For the text-containing cell, return its midpoint in [X, Y] coordinate format. 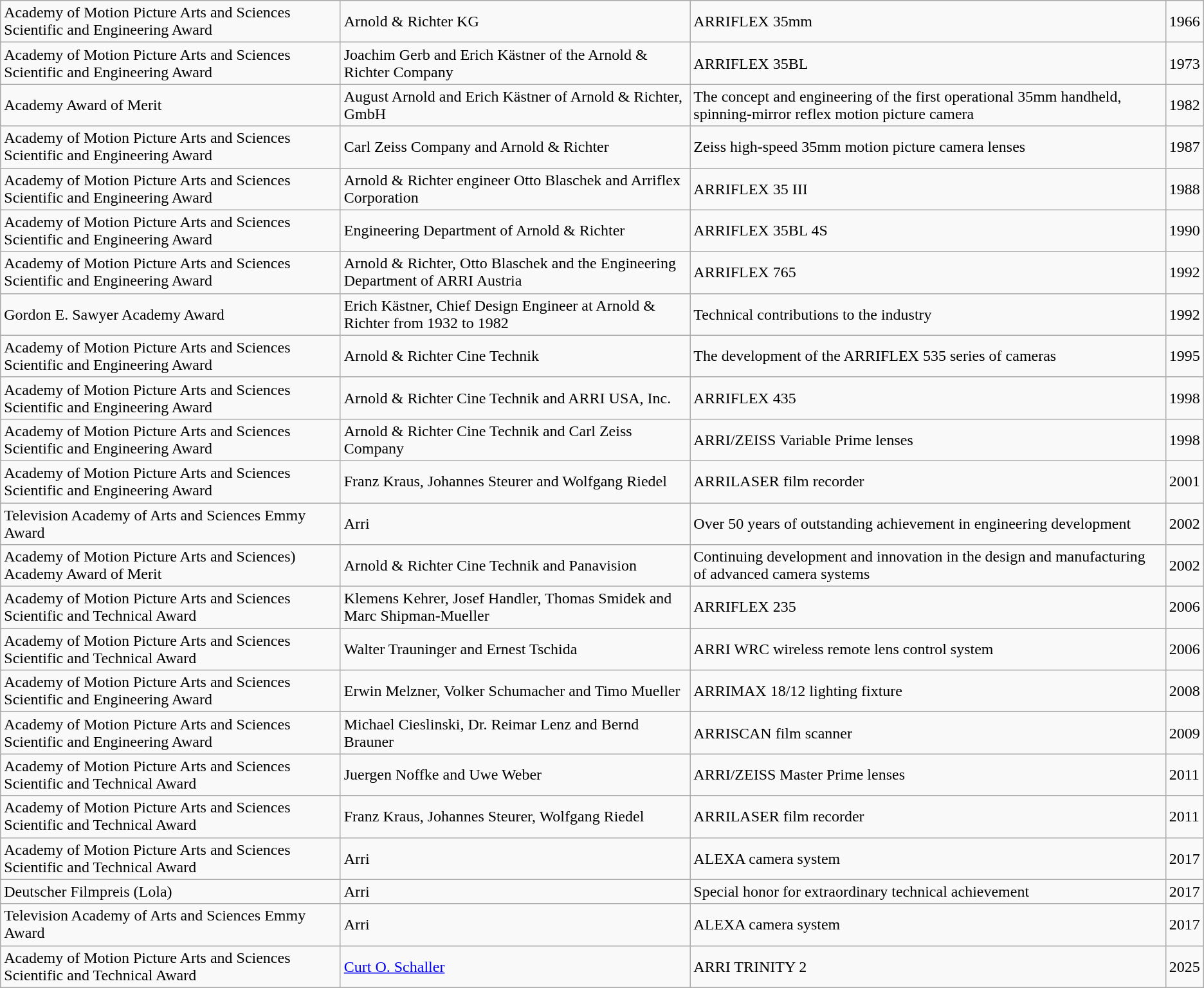
Gordon E. Sawyer Academy Award [170, 314]
1995 [1185, 356]
Arnold & Richter Cine Technik and ARRI USA, Inc. [515, 398]
ARRIFLEX 435 [927, 398]
Klemens Kehrer, Josef Handler, Thomas Smidek and Marc Shipman-Mueller [515, 607]
1988 [1185, 189]
Erich Kästner, Chief Design Engineer at Arnold & Richter from 1932 to 1982 [515, 314]
2025 [1185, 966]
Juergen Noffke and Uwe Weber [515, 774]
Arnold & Richter engineer Otto Blaschek and Arriflex Corporation [515, 189]
Carl Zeiss Company and Arnold & Richter [515, 147]
Zeiss high-speed 35mm motion picture camera lenses [927, 147]
Walter Trauninger and Ernest Tschida [515, 650]
Engineering Department of Arnold & Richter [515, 230]
The concept and engineering of the first operational 35mm handheld, spinning-mirror reflex motion picture camera [927, 105]
Erwin Melzner, Volker Schumacher and Timo Mueller [515, 691]
ARRI/ZEISS Master Prime lenses [927, 774]
Curt O. Schaller [515, 966]
ARRI TRINITY 2 [927, 966]
ARRIFLEX 765 [927, 273]
Arnold & Richter Cine Technik and Panavision [515, 566]
ARRIMAX 18/12 lighting fixture [927, 691]
Technical contributions to the industry [927, 314]
2009 [1185, 733]
1987 [1185, 147]
Academy Award of Merit [170, 105]
Arnold & Richter Cine Technik and Carl Zeiss Company [515, 440]
Arnold & Richter KG [515, 22]
ARRI/ZEISS Variable Prime lenses [927, 440]
ARRIFLEX 35BL 4S [927, 230]
1982 [1185, 105]
Arnold & Richter, Otto Blaschek and the Engineering Department of ARRI Austria [515, 273]
ARRI WRC wireless remote lens control system [927, 650]
Special honor for extraordinary technical achievement [927, 892]
ARRIFLEX 35BL [927, 63]
1966 [1185, 22]
2001 [1185, 481]
ARRIFLEX 235 [927, 607]
Franz Kraus, Johannes Steurer and Wolfgang Riedel [515, 481]
Continuing development and innovation in the design and manufacturing of advanced camera systems [927, 566]
2008 [1185, 691]
Franz Kraus, Johannes Steurer, Wolfgang Riedel [515, 817]
Michael Cieslinski, Dr. Reimar Lenz and Bernd Brauner [515, 733]
ARRISCAN film scanner [927, 733]
Joachim Gerb and Erich Kästner of the Arnold & Richter Company [515, 63]
ARRIFLEX 35mm [927, 22]
Over 50 years of outstanding achievement in engineering development [927, 524]
Arnold & Richter Cine Technik [515, 356]
ARRIFLEX 35 III [927, 189]
Academy of Motion Picture Arts and Sciences) Academy Award of Merit [170, 566]
August Arnold and Erich Kästner of Arnold & Richter, GmbH [515, 105]
1973 [1185, 63]
Deutscher Filmpreis (Lola) [170, 892]
The development of the ARRIFLEX 535 series of cameras [927, 356]
1990 [1185, 230]
